Pinpoint the cell where the given text exists, returning its [X, Y] midpoint coordinate. 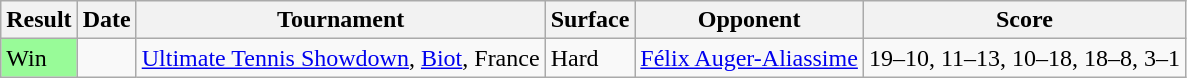
19–10, 11–13, 10–18, 18–8, 3–1 [1024, 58]
Surface [590, 20]
Score [1024, 20]
Félix Auger-Aliassime [750, 58]
Opponent [750, 20]
Win [39, 58]
Tournament [340, 20]
Ultimate Tennis Showdown, Biot, France [340, 58]
Result [39, 20]
Hard [590, 58]
Date [106, 20]
